Determine the [x, y] coordinate at the center of the cell enclosing the given text.  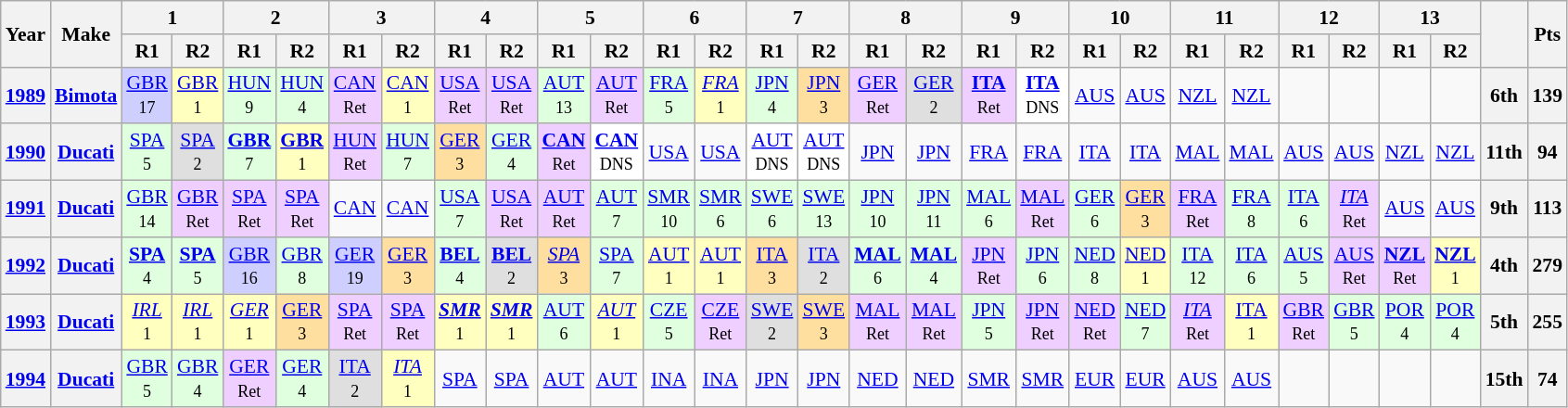
NED7 [1145, 323]
9 [1015, 18]
4th [1504, 265]
GBR7 [249, 152]
JPN6 [1042, 265]
NED1 [1145, 265]
HUNRet [354, 152]
10 [1120, 18]
SMR6 [720, 210]
1991 [26, 210]
AUT6 [564, 323]
HUN7 [408, 152]
AUS5 [1304, 265]
USA7 [460, 210]
7 [797, 18]
NZLRet [1406, 265]
8 [905, 18]
AUT7 [616, 210]
GER19 [354, 265]
5th [1504, 323]
74 [1549, 378]
ITA3 [772, 265]
HUN4 [302, 95]
Bimota [85, 95]
JPN5 [988, 323]
1990 [26, 152]
113 [1549, 210]
SWE2 [772, 323]
ITA12 [1197, 265]
1 [172, 18]
JPN3 [823, 95]
12 [1330, 18]
SWE6 [772, 210]
JPN10 [877, 210]
CZE5 [669, 323]
HUN9 [249, 95]
JPN4 [772, 95]
11th [1504, 152]
JPN11 [934, 210]
FRA5 [669, 95]
255 [1549, 323]
Make [85, 33]
2 [275, 18]
FRA8 [1251, 210]
MAL4 [934, 265]
FRA1 [720, 95]
CAN1 [408, 95]
GBR17 [147, 95]
SWE13 [823, 210]
Pts [1549, 33]
6 [694, 18]
GER6 [1094, 210]
1994 [26, 378]
SPA7 [616, 265]
279 [1549, 265]
9th [1504, 210]
ITADNS [1042, 95]
1993 [26, 323]
5 [590, 18]
GER1 [249, 323]
NEDRet [1094, 323]
SPA3 [564, 265]
GBR14 [147, 210]
BEL4 [460, 265]
FRARet [1197, 210]
GBR8 [302, 265]
1989 [26, 95]
SWE3 [823, 323]
GBR16 [249, 265]
SPA4 [147, 265]
SPA2 [198, 152]
CANDNS [616, 152]
11 [1224, 18]
94 [1549, 152]
15th [1504, 378]
13 [1430, 18]
GBR4 [198, 378]
SMR10 [669, 210]
6th [1504, 95]
139 [1549, 95]
CZERet [720, 323]
NED8 [1094, 265]
GER2 [934, 95]
NZL1 [1456, 265]
1992 [26, 265]
Year [26, 33]
BEL2 [512, 265]
3 [381, 18]
AUT13 [564, 95]
4 [486, 18]
AUSRet [1354, 265]
